Provide the (x, y) coordinate of the cell's center where the given text is located.  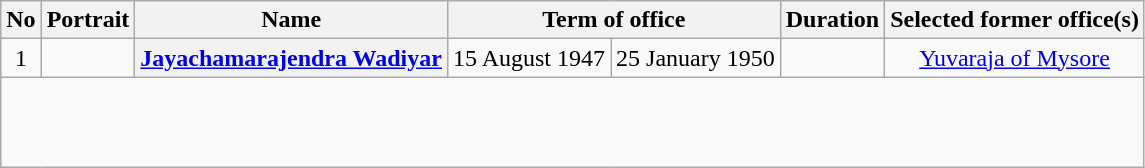
25 January 1950 (696, 58)
Term of office (614, 20)
Yuvaraja of Mysore (1015, 58)
Jayachamarajendra Wadiyar (292, 58)
15 August 1947 (528, 58)
Portrait (88, 20)
No (21, 20)
Duration (832, 20)
Name (292, 20)
Selected former office(s) (1015, 20)
1 (21, 58)
